Output the (x, y) coordinate of the center of the cell containing the given text.  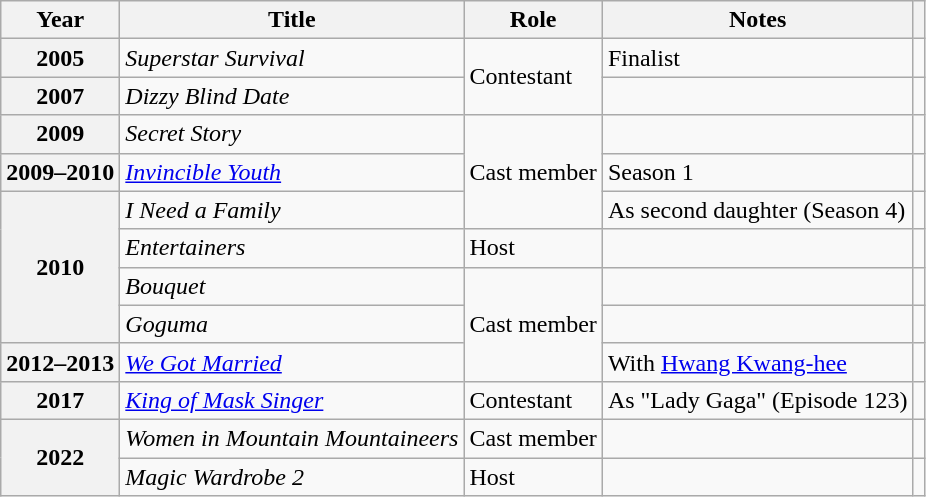
Season 1 (758, 172)
2012–2013 (60, 362)
2009–2010 (60, 172)
Bouquet (292, 286)
With Hwang Kwang-hee (758, 362)
As second daughter (Season 4) (758, 210)
Title (292, 20)
Invincible Youth (292, 172)
2007 (60, 96)
2017 (60, 400)
Year (60, 20)
King of Mask Singer (292, 400)
Secret Story (292, 134)
2010 (60, 267)
Finalist (758, 58)
Women in Mountain Mountaineers (292, 438)
Entertainers (292, 248)
Dizzy Blind Date (292, 96)
Notes (758, 20)
Magic Wardrobe 2 (292, 477)
As "Lady Gaga" (Episode 123) (758, 400)
2005 (60, 58)
2009 (60, 134)
Role (533, 20)
2022 (60, 457)
We Got Married (292, 362)
Goguma (292, 324)
Superstar Survival (292, 58)
I Need a Family (292, 210)
